Provide the (X, Y) coordinate of the cell's center where the given text is located.  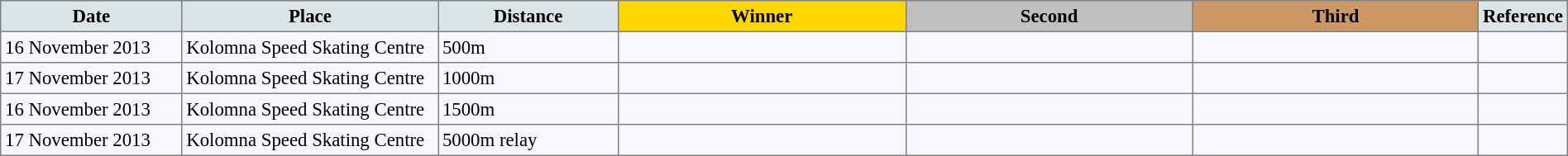
1000m (528, 78)
Date (91, 17)
Reference (1523, 17)
Winner (762, 17)
Distance (528, 17)
1500m (528, 109)
5000m relay (528, 140)
500m (528, 47)
Third (1336, 17)
Place (310, 17)
Second (1049, 17)
